Detect which cell encompasses the target text, then output its (X, Y) center coordinate. 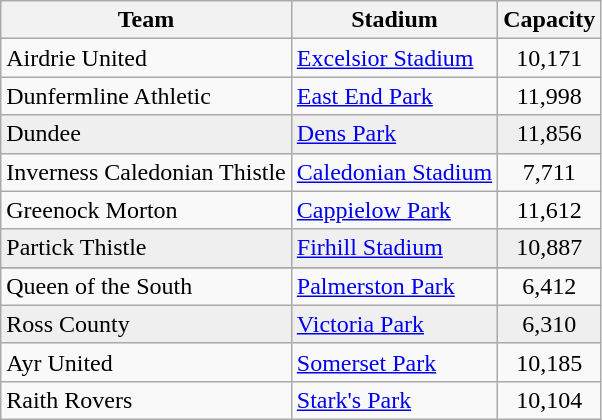
6,310 (550, 324)
Stadium (394, 20)
Ayr United (146, 362)
Firhill Stadium (394, 248)
11,998 (550, 96)
Airdrie United (146, 58)
Greenock Morton (146, 210)
10,104 (550, 400)
Partick Thistle (146, 248)
Cappielow Park (394, 210)
Excelsior Stadium (394, 58)
Raith Rovers (146, 400)
10,887 (550, 248)
Inverness Caledonian Thistle (146, 172)
Dunfermline Athletic (146, 96)
Team (146, 20)
10,171 (550, 58)
7,711 (550, 172)
East End Park (394, 96)
Dens Park (394, 134)
11,612 (550, 210)
10,185 (550, 362)
Victoria Park (394, 324)
11,856 (550, 134)
Capacity (550, 20)
Palmerston Park (394, 286)
Ross County (146, 324)
Stark's Park (394, 400)
Dundee (146, 134)
Queen of the South (146, 286)
Somerset Park (394, 362)
6,412 (550, 286)
Caledonian Stadium (394, 172)
